Extract the [X, Y] coordinate from the center of the cell holding the provided text.  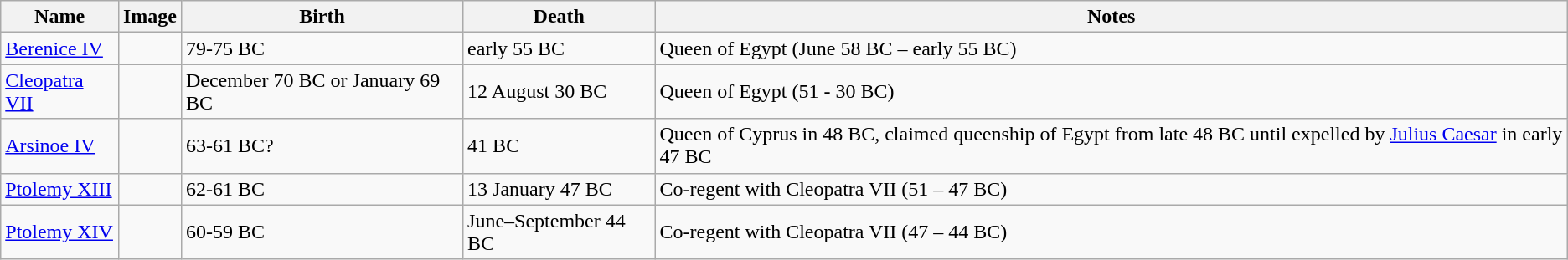
62-61 BC [322, 189]
Birth [322, 17]
Cleopatra VII [60, 92]
Death [560, 17]
79-75 BC [322, 48]
Ptolemy XIV [60, 232]
Ptolemy XIII [60, 189]
Notes [1111, 17]
Arsinoe IV [60, 145]
63-61 BC? [322, 145]
June–September 44 BC [560, 232]
Image [149, 17]
Queen of Cyprus in 48 BC, claimed queenship of Egypt from late 48 BC until expelled by Julius Caesar in early 47 BC [1111, 145]
early 55 BC [560, 48]
Co-regent with Cleopatra VII (51 – 47 BC) [1111, 189]
December 70 BC or January 69 BC [322, 92]
Name [60, 17]
Queen of Egypt (June 58 BC – early 55 BC) [1111, 48]
Co-regent with Cleopatra VII (47 – 44 BC) [1111, 232]
Berenice IV [60, 48]
60-59 BC [322, 232]
41 BC [560, 145]
13 January 47 BC [560, 189]
12 August 30 BC [560, 92]
Queen of Egypt (51 - 30 BC) [1111, 92]
